Pinpoint the cell where the given text exists, returning its [x, y] midpoint coordinate. 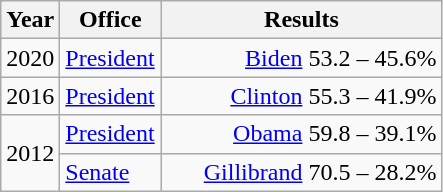
Senate [110, 172]
2012 [30, 153]
2016 [30, 96]
Gillibrand 70.5 – 28.2% [302, 172]
Results [302, 20]
Office [110, 20]
Clinton 55.3 – 41.9% [302, 96]
Biden 53.2 – 45.6% [302, 58]
Obama 59.8 – 39.1% [302, 134]
2020 [30, 58]
Year [30, 20]
